Scan for the cell matching the given text and deliver its [x, y] coordinate at center. 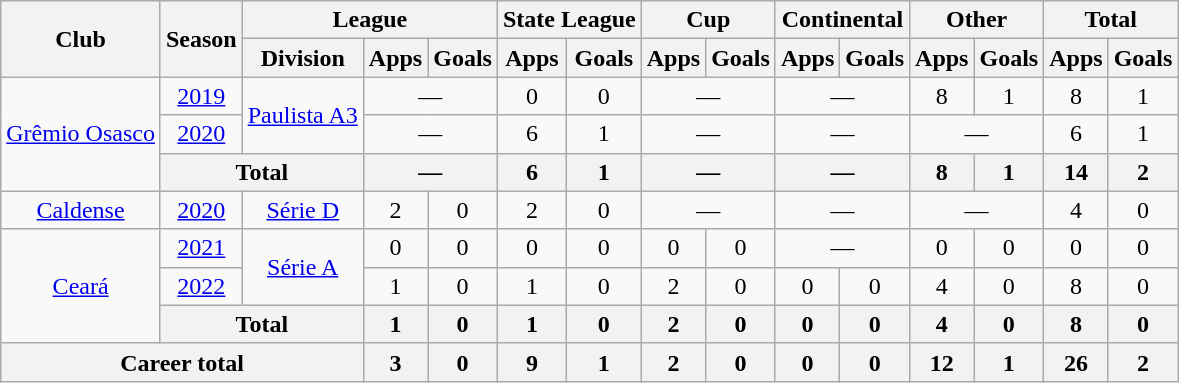
Grêmio Osasco [81, 134]
Continental [842, 20]
2022 [201, 286]
Série D [302, 210]
Other [977, 20]
League [370, 20]
2021 [201, 248]
Cup [708, 20]
3 [395, 362]
Série A [302, 267]
Caldense [81, 210]
Season [201, 39]
Paulista A3 [302, 115]
14 [1076, 172]
Division [302, 58]
26 [1076, 362]
9 [532, 362]
Ceará [81, 286]
Club [81, 39]
2019 [201, 96]
State League [569, 20]
Career total [182, 362]
12 [942, 362]
